Pinpoint the cell where the given text exists, returning its [X, Y] midpoint coordinate. 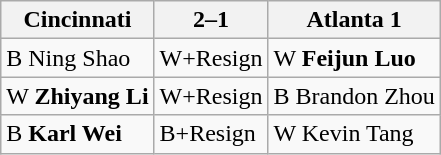
B+Resign [211, 134]
2–1 [211, 20]
B Karl Wei [78, 134]
W Kevin Tang [354, 134]
B Ning Shao [78, 58]
W Zhiyang Li [78, 96]
W Feijun Luo [354, 58]
Cincinnati [78, 20]
B Brandon Zhou [354, 96]
Atlanta 1 [354, 20]
